Extract the [x, y] coordinate from the center of the cell holding the provided text.  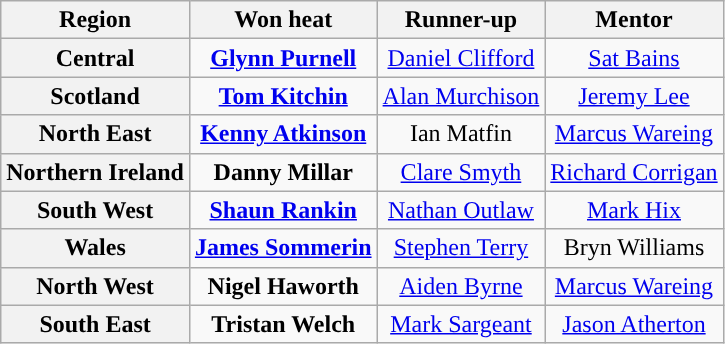
Wales [96, 248]
Ian Matfin [461, 134]
Scotland [96, 96]
Runner-up [461, 20]
Region [96, 20]
Jason Atherton [634, 324]
Stephen Terry [461, 248]
James Sommerin [283, 248]
Bryn Williams [634, 248]
North West [96, 286]
Tristan Welch [283, 324]
South East [96, 324]
Northern Ireland [96, 172]
Mark Hix [634, 210]
Central [96, 58]
Tom Kitchin [283, 96]
Kenny Atkinson [283, 134]
Won heat [283, 20]
Richard Corrigan [634, 172]
Nathan Outlaw [461, 210]
Mentor [634, 20]
Jeremy Lee [634, 96]
Nigel Haworth [283, 286]
Danny Millar [283, 172]
Aiden Byrne [461, 286]
Glynn Purnell [283, 58]
South West [96, 210]
Sat Bains [634, 58]
Shaun Rankin [283, 210]
Alan Murchison [461, 96]
Daniel Clifford [461, 58]
Mark Sargeant [461, 324]
Clare Smyth [461, 172]
North East [96, 134]
